Pinpoint the cell where the given text exists, returning its (X, Y) midpoint coordinate. 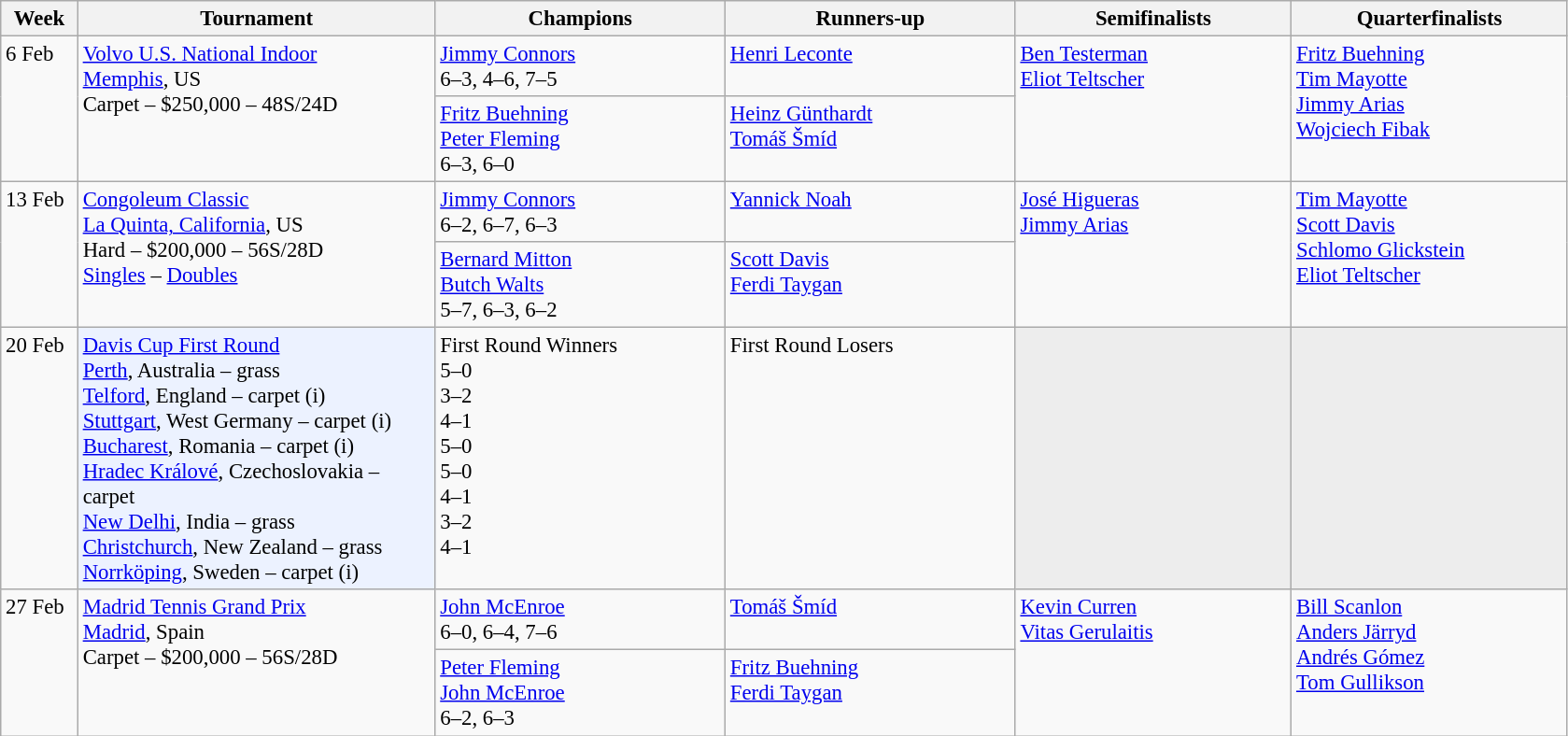
Fritz Buehning Ferdi Taygan (870, 693)
John McEnroe 6–0, 6–4, 7–6 (581, 620)
Bernard Mitton Butch Walts 5–7, 6–3, 6–2 (581, 285)
20 Feb (39, 460)
6 Feb (39, 109)
Scott Davis Ferdi Taygan (870, 285)
27 Feb (39, 663)
Volvo U.S. National Indoor Memphis, US Carpet – $250,000 – 48S/24D (256, 109)
Tim Mayotte Scott Davis Schlomo Glickstein Eliot Teltscher (1430, 255)
Ben Testerman Eliot Teltscher (1153, 109)
Henri Leconte (870, 67)
Kevin Curren Vitas Gerulaitis (1153, 663)
Peter Fleming John McEnroe 6–2, 6–3 (581, 693)
First Round Winners 5–0 3–2 4–1 5–0 5–0 4–1 3–2 4–1 (581, 460)
Yannick Noah (870, 213)
First Round Losers (870, 460)
Bill Scanlon Anders Järryd Andrés Gómez Tom Gullikson (1430, 663)
13 Feb (39, 255)
Runners-up (870, 19)
Tomáš Šmíd (870, 620)
Jimmy Connors6–3, 4–6, 7–5 (581, 67)
Fritz Buehning Peter Fleming6–3, 6–0 (581, 139)
Congoleum Classic La Quinta, California, US Hard – $200,000 – 56S/28D Singles – Doubles (256, 255)
Tournament (256, 19)
Madrid Tennis Grand Prix Madrid, Spain Carpet – $200,000 – 56S/28D (256, 663)
Champions (581, 19)
Semifinalists (1153, 19)
Jimmy Connors6–2, 6–7, 6–3 (581, 213)
Quarterfinalists (1430, 19)
Fritz Buehning Tim Mayotte Jimmy Arias Wojciech Fibak (1430, 109)
Heinz Günthardt Tomáš Šmíd (870, 139)
Week (39, 19)
José Higueras Jimmy Arias (1153, 255)
